Output the [x, y] coordinate of the center of the cell containing the given text.  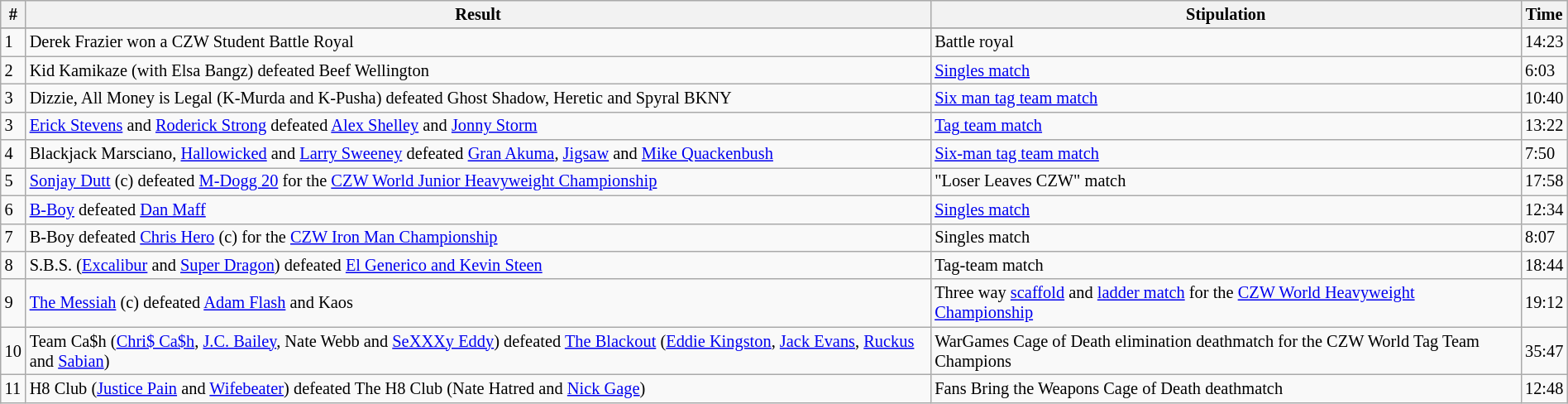
12:48 [1544, 388]
17:58 [1544, 181]
4 [13, 154]
# [13, 14]
7:50 [1544, 154]
B-Boy defeated Dan Maff [478, 209]
Team Ca$h (Chri$ Ca$h, J.C. Bailey, Nate Webb and SeXXXy Eddy) defeated The Blackout (Eddie Kingston, Jack Evans, Ruckus and Sabian) [478, 351]
Stipulation [1226, 14]
Dizzie, All Money is Legal (K-Murda and K-Pusha) defeated Ghost Shadow, Heretic and Spyral BKNY [478, 98]
18:44 [1544, 265]
The Messiah (c) defeated Adam Flash and Kaos [478, 303]
11 [13, 388]
Tag-team match [1226, 265]
H8 Club (Justice Pain and Wifebeater) defeated The H8 Club (Nate Hatred and Nick Gage) [478, 388]
13:22 [1544, 126]
Fans Bring the Weapons Cage of Death deathmatch [1226, 388]
9 [13, 303]
14:23 [1544, 42]
6:03 [1544, 70]
2 [13, 70]
12:34 [1544, 209]
Three way scaffold and ladder match for the CZW World Heavyweight Championship [1226, 303]
1 [13, 42]
10:40 [1544, 98]
19:12 [1544, 303]
7 [13, 238]
Kid Kamikaze (with Elsa Bangz) defeated Beef Wellington [478, 70]
Erick Stevens and Roderick Strong defeated Alex Shelley and Jonny Storm [478, 126]
"Loser Leaves CZW" match [1226, 181]
S.B.S. (Excalibur and Super Dragon) defeated El Generico and Kevin Steen [478, 265]
Time [1544, 14]
Sonjay Dutt (c) defeated M-Dogg 20 for the CZW World Junior Heavyweight Championship [478, 181]
Blackjack Marsciano, Hallowicked and Larry Sweeney defeated Gran Akuma, Jigsaw and Mike Quackenbush [478, 154]
Battle royal [1226, 42]
Six-man tag team match [1226, 154]
35:47 [1544, 351]
Six man tag team match [1226, 98]
B-Boy defeated Chris Hero (c) for the CZW Iron Man Championship [478, 238]
Result [478, 14]
8:07 [1544, 238]
10 [13, 351]
6 [13, 209]
5 [13, 181]
8 [13, 265]
Derek Frazier won a CZW Student Battle Royal [478, 42]
WarGames Cage of Death elimination deathmatch for the CZW World Tag Team Champions [1226, 351]
Tag team match [1226, 126]
